Scan for the cell matching the given text and deliver its [X, Y] coordinate at center. 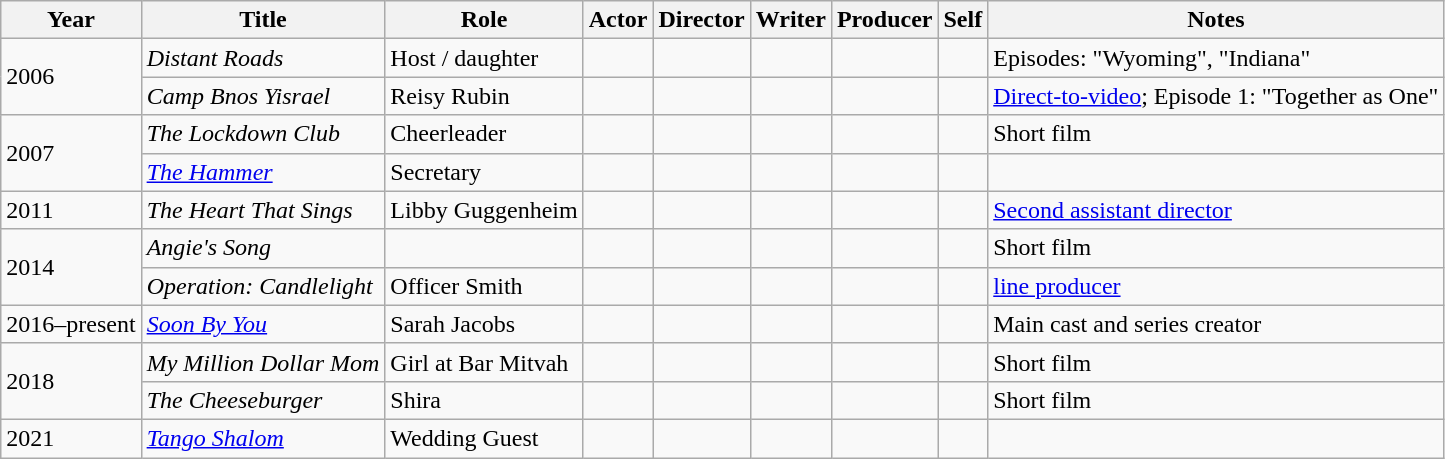
2007 [71, 153]
Officer Smith [484, 286]
Host / daughter [484, 58]
2021 [71, 438]
2014 [71, 267]
My Million Dollar Mom [263, 362]
Cheerleader [484, 134]
Shira [484, 400]
2018 [71, 381]
Producer [884, 20]
Year [71, 20]
Notes [1216, 20]
Libby Guggenheim [484, 210]
Actor [618, 20]
2006 [71, 77]
Writer [790, 20]
The Cheeseburger [263, 400]
Director [702, 20]
Main cast and series creator [1216, 324]
The Hammer [263, 172]
Second assistant director [1216, 210]
Soon By You [263, 324]
Self [963, 20]
Angie's Song [263, 248]
line producer [1216, 286]
Reisy Rubin [484, 96]
Wedding Guest [484, 438]
2011 [71, 210]
Direct-to-video; Episode 1: "Together as One" [1216, 96]
Sarah Jacobs [484, 324]
Episodes: "Wyoming", "Indiana" [1216, 58]
Girl at Bar Mitvah [484, 362]
Role [484, 20]
Operation: Candlelight [263, 286]
Title [263, 20]
Secretary [484, 172]
2016–present [71, 324]
Distant Roads [263, 58]
Tango Shalom [263, 438]
Camp Bnos Yisrael [263, 96]
The Heart That Sings [263, 210]
The Lockdown Club [263, 134]
